Determine the [x, y] coordinate at the center of the cell enclosing the given text.  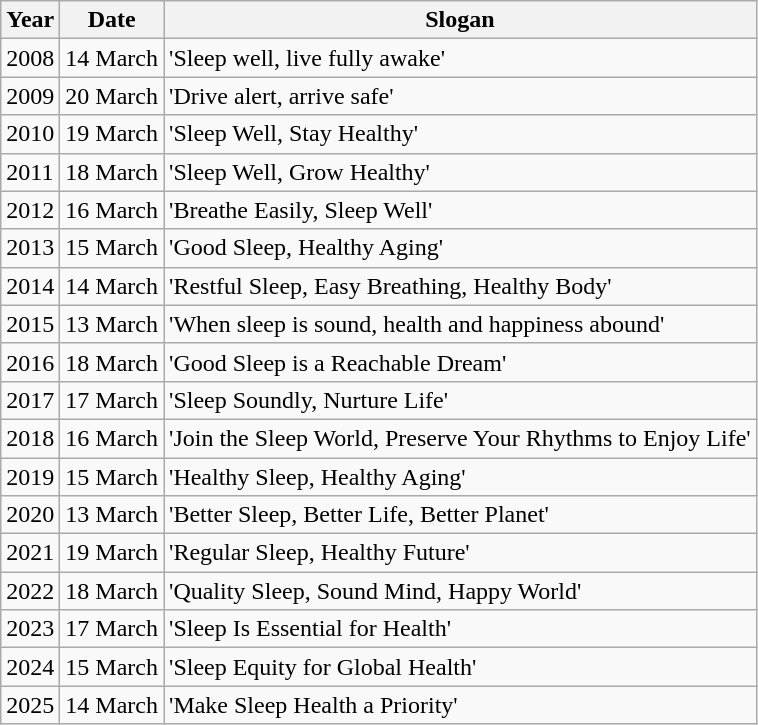
2008 [30, 58]
'Sleep Equity for Global Health' [460, 667]
2023 [30, 629]
'Quality Sleep, Sound Mind, Happy World' [460, 591]
'Join the Sleep World, Preserve Your Rhythms to Enjoy Life' [460, 438]
2022 [30, 591]
'Regular Sleep, Healthy Future' [460, 553]
2013 [30, 248]
'Good Sleep, Healthy Aging' [460, 248]
'Sleep Soundly, Nurture Life' [460, 400]
'Sleep Is Essential for Health' [460, 629]
'When sleep is sound, health and happiness abound' [460, 324]
2009 [30, 96]
2016 [30, 362]
2024 [30, 667]
2025 [30, 705]
2020 [30, 515]
Date [112, 20]
'Better Sleep, Better Life, Better Planet' [460, 515]
'Sleep Well, Stay Healthy' [460, 134]
2014 [30, 286]
'Restful Sleep, Easy Breathing, Healthy Body' [460, 286]
'Sleep well, live fully awake' [460, 58]
2017 [30, 400]
'Good Sleep is a Reachable Dream' [460, 362]
2010 [30, 134]
2015 [30, 324]
'Healthy Sleep, Healthy Aging' [460, 477]
Year [30, 20]
2019 [30, 477]
'Make Sleep Health a Priority' [460, 705]
'Drive alert, arrive safe' [460, 96]
Slogan [460, 20]
2021 [30, 553]
2011 [30, 172]
2018 [30, 438]
2012 [30, 210]
'Sleep Well, Grow Healthy' [460, 172]
'Breathe Easily, Sleep Well' [460, 210]
20 March [112, 96]
